Detect which cell encompasses the target text, then output its [x, y] center coordinate. 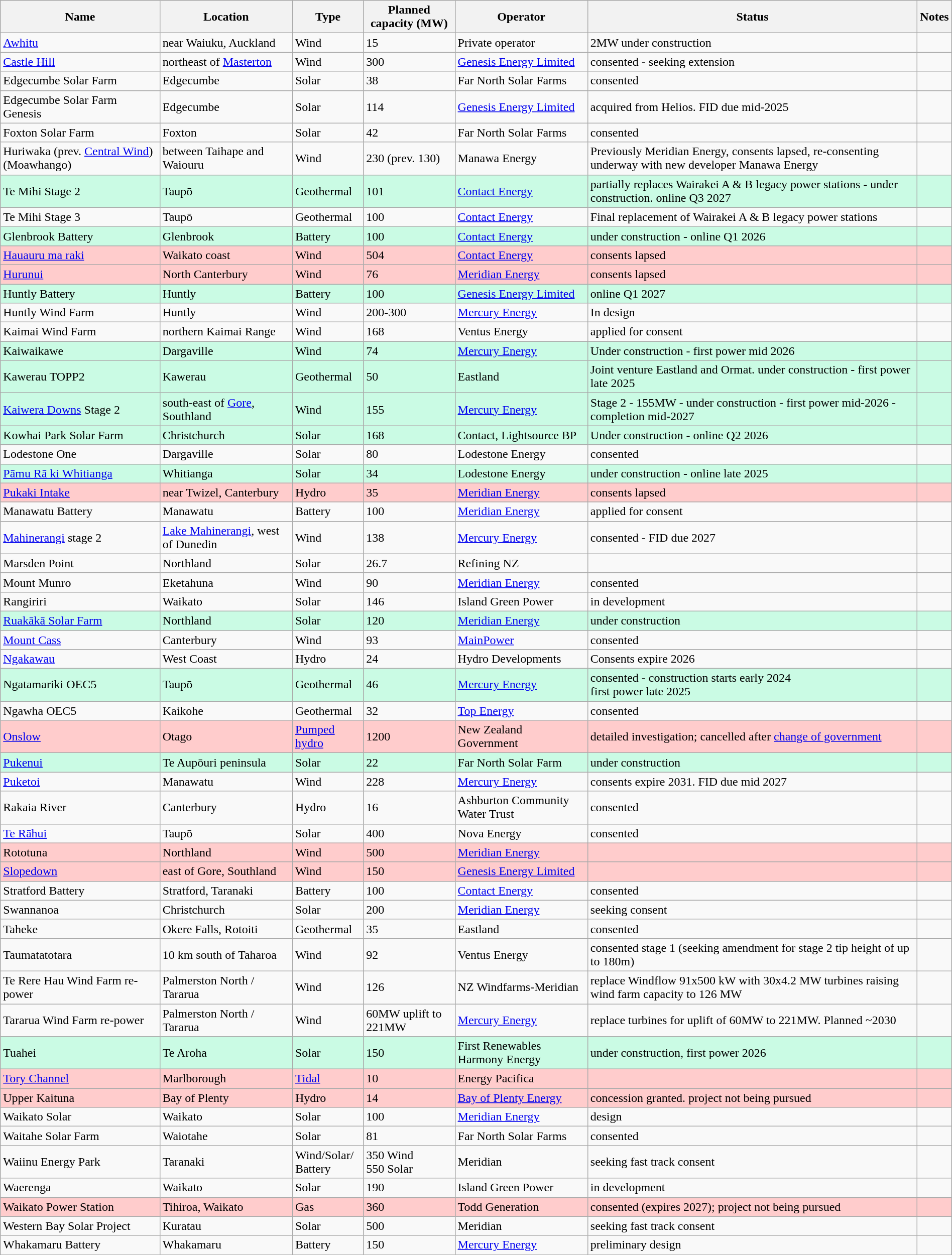
Te Rere Hau Wind Farm re-power [80, 987]
Previously Meridian Energy, consents lapsed, re-consenting underway with new developer Manawa Energy [752, 159]
155 [409, 410]
2MW under construction [752, 43]
Name [80, 17]
146 [409, 601]
Swannanoa [80, 910]
Bay of Plenty Energy [521, 1098]
acquired from Helios. FID due mid-2025 [752, 106]
34 [409, 473]
NZ Windfarms-Meridian [521, 987]
Puketoi [80, 782]
114 [409, 106]
northern Kaimai Range [226, 332]
MainPower [521, 640]
Todd Generation [521, 1207]
Glenbrook Battery [80, 236]
Mount Cass [80, 640]
Under construction - online Q2 2026 [752, 435]
Te Mihi Stage 3 [80, 217]
Huntly Wind Farm [80, 313]
Western Bay Solar Project [80, 1226]
74 [409, 351]
Edgecumbe Solar Farm Genesis [80, 106]
consented - FID due 2027 [752, 537]
Consents expire 2026 [752, 659]
400 [409, 833]
Kaikohe [226, 711]
Waiotahe [226, 1136]
Kawerau [226, 376]
15 [409, 43]
consented (expires 2027); project not being pursued [752, 1207]
200 [409, 910]
Waikato Power Station [80, 1207]
Rototuna [80, 852]
Kaiwera Downs Stage 2 [80, 410]
93 [409, 640]
101 [409, 191]
Kowhai Park Solar Farm [80, 435]
preliminary design [752, 1245]
Waiinu Energy Park [80, 1162]
North Canterbury [226, 274]
1200 [409, 737]
16 [409, 807]
under construction - online late 2025 [752, 473]
Pukenui [80, 763]
504 [409, 255]
concession granted. project not being pursued [752, 1098]
northeast of Masterton [226, 62]
Whakamaru Battery [80, 1245]
Ashburton Community Water Trust [521, 807]
Hurunui [80, 274]
consents expire 2031. FID due mid 2027 [752, 782]
Lake Mahinerangi, west of Dunedin [226, 537]
Hydro Developments [521, 659]
east of Gore, Southland [226, 871]
10 km south of Taharoa [226, 955]
Waitahe Solar Farm [80, 1136]
92 [409, 955]
consented stage 1 (seeking amendment for stage 2 tip height of up to 180m) [752, 955]
350 Wind550 Solar [409, 1162]
Glenbrook [226, 236]
Foxton Solar Farm [80, 133]
Waikato Solar [80, 1117]
46 [409, 685]
Energy Pacifica [521, 1079]
detailed investigation; cancelled after change of government [752, 737]
Rangiriri [80, 601]
Mahinerangi stage 2 [80, 537]
Kaiwaikawe [80, 351]
Te Rāhui [80, 833]
under construction - online Q1 2026 [752, 236]
Tihiroa, Waikato [226, 1207]
126 [409, 987]
Private operator [521, 43]
Edgecumbe Solar Farm [80, 81]
Taheke [80, 929]
Castle Hill [80, 62]
Kawerau TOPP2 [80, 376]
Location [226, 17]
Ruakākā Solar Farm [80, 620]
Okere Falls, Rotoiti [226, 929]
online Q1 2027 [752, 294]
38 [409, 81]
partially replaces Wairakei A & B legacy power stations - under construction. online Q3 2027 [752, 191]
200-300 [409, 313]
Bay of Plenty [226, 1098]
Stratford, Taranaki [226, 891]
Lodestone One [80, 454]
Foxton [226, 133]
Eketahuna [226, 582]
Under construction - first power mid 2026 [752, 351]
Final replacement of Wairakei A & B legacy power stations [752, 217]
Wind/Solar/Battery [327, 1162]
190 [409, 1188]
Otago [226, 737]
Tidal [327, 1079]
First RenewablesHarmony Energy [521, 1053]
22 [409, 763]
Plannedcapacity (MW) [409, 17]
Ngatamariki OEC5 [80, 685]
Gas [327, 1207]
76 [409, 274]
New Zealand Government [521, 737]
120 [409, 620]
Stage 2 - 155MW - under construction - first power mid-2026 - completion mid-2027 [752, 410]
Whitianga [226, 473]
81 [409, 1136]
Pāmu Rā ki Whitianga [80, 473]
228 [409, 782]
replace turbines for uplift of 60MW to 221MW. Planned ~2030 [752, 1020]
Waikato coast [226, 255]
90 [409, 582]
south-east of Gore, Southland [226, 410]
Tory Channel [80, 1079]
Refining NZ [521, 563]
300 [409, 62]
24 [409, 659]
14 [409, 1098]
between Taihape and Waiouru [226, 159]
Waerenga [80, 1188]
60MW uplift to 221MW [409, 1020]
Manawatu Battery [80, 512]
42 [409, 133]
Rakaia River [80, 807]
Kuratau [226, 1226]
design [752, 1117]
Marsden Point [80, 563]
Te Mihi Stage 2 [80, 191]
Pukaki Intake [80, 492]
Kaimai Wind Farm [80, 332]
Huntly Battery [80, 294]
Upper Kaituna [80, 1098]
Te Aroha [226, 1053]
Hauauru ma raki [80, 255]
Ngawha OEC5 [80, 711]
West Coast [226, 659]
In design [752, 313]
32 [409, 711]
Te Aupōuri peninsula [226, 763]
Ngakawau [80, 659]
near Twizel, Canterbury [226, 492]
Operator [521, 17]
under construction, first power 2026 [752, 1053]
50 [409, 376]
Whakamaru [226, 1245]
Joint venture Eastland and Ormat. under construction - first power late 2025 [752, 376]
Far North Solar Farm [521, 763]
seeking consent [752, 910]
Type [327, 17]
Tararua Wind Farm re-power [80, 1020]
Marlborough [226, 1079]
Onslow [80, 737]
Huriwaka (prev. Central Wind)(Moawhango) [80, 159]
near Waiuku, Auckland [226, 43]
Taranaki [226, 1162]
360 [409, 1207]
replace Windflow 91x500 kW with 30x4.2 MW turbines raising wind farm capacity to 126 MW [752, 987]
Awhitu [80, 43]
Pumped hydro [327, 737]
Mount Munro [80, 582]
26.7 [409, 563]
138 [409, 537]
80 [409, 454]
Slopedown [80, 871]
consented - seeking extension [752, 62]
Status [752, 17]
Stratford Battery [80, 891]
consented - construction starts early 2024first power late 2025 [752, 685]
Tuahei [80, 1053]
Taumatatotara [80, 955]
Notes [934, 17]
10 [409, 1079]
Nova Energy [521, 833]
Top Energy [521, 711]
Manawa Energy [521, 159]
Contact, Lightsource BP [521, 435]
230 (prev. 130) [409, 159]
